Scan for the cell matching the given text and deliver its (x, y) coordinate at center. 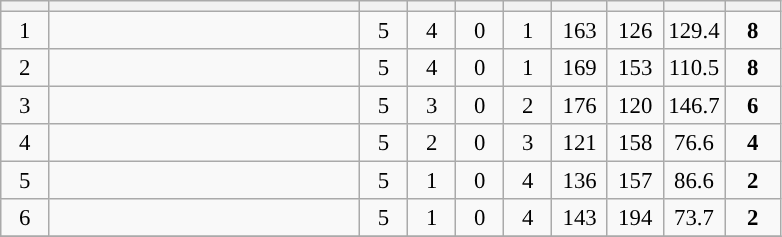
136 (580, 181)
158 (635, 143)
157 (635, 181)
169 (580, 68)
126 (635, 31)
163 (580, 31)
86.6 (694, 181)
129.4 (694, 31)
76.6 (694, 143)
121 (580, 143)
110.5 (694, 68)
176 (580, 106)
153 (635, 68)
120 (635, 106)
146.7 (694, 106)
6 (753, 106)
